Identify which cell holds the provided text, then report its (x, y) central coordinate. 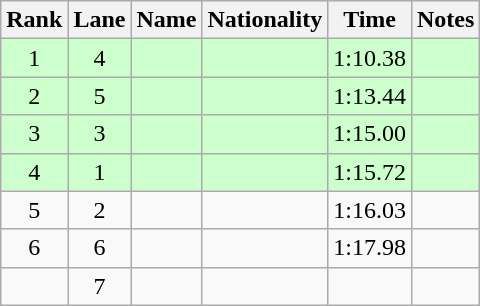
Name (166, 20)
1:15.72 (370, 172)
Notes (445, 20)
Nationality (265, 20)
1:10.38 (370, 58)
1:16.03 (370, 210)
Time (370, 20)
1:13.44 (370, 96)
Lane (100, 20)
Rank (34, 20)
1:15.00 (370, 134)
1:17.98 (370, 248)
7 (100, 286)
